Locate the cell with the specified text and output its (x, y) center coordinate. 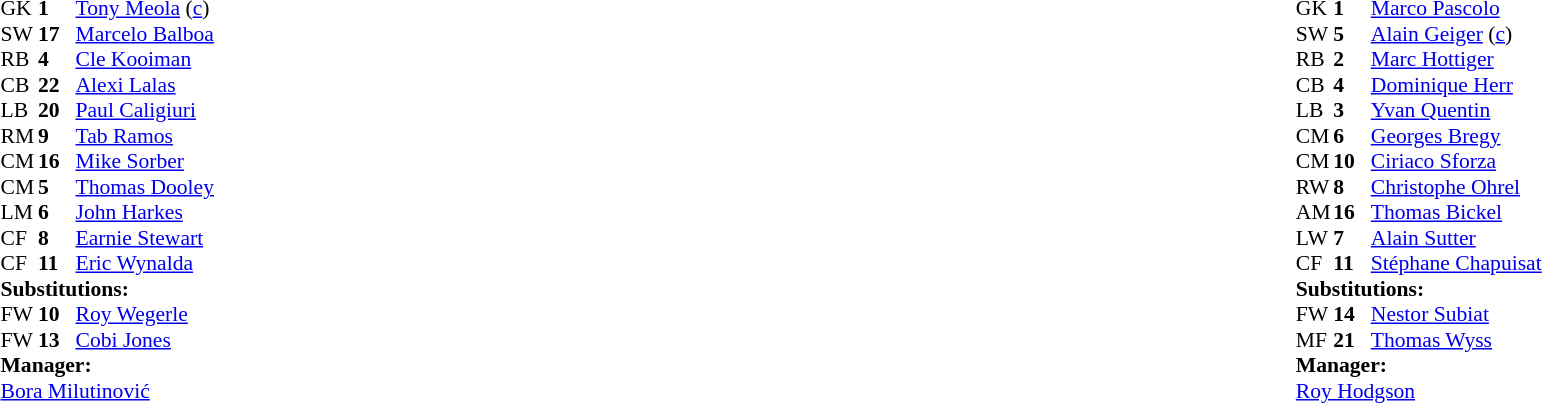
Mike Sorber (145, 161)
LW (1315, 238)
Thomas Bickel (1456, 213)
Yvan Quentin (1456, 111)
Christophe Ohrel (1456, 187)
Alexi Lalas (145, 85)
Paul Caligiuri (145, 111)
9 (57, 136)
13 (57, 340)
Roy Wegerle (145, 315)
20 (57, 111)
Alain Sutter (1456, 238)
Ciriaco Sforza (1456, 161)
Marcelo Balboa (145, 34)
Earnie Stewart (145, 238)
Georges Bregy (1456, 136)
Cle Kooiman (145, 59)
21 (1352, 340)
Nestor Subiat (1456, 315)
Dominique Herr (1456, 85)
AM (1315, 213)
LM (19, 213)
Thomas Wyss (1456, 340)
RM (19, 136)
2 (1352, 59)
Stéphane Chapuisat (1456, 263)
3 (1352, 111)
Eric Wynalda (145, 263)
RW (1315, 187)
Marc Hottiger (1456, 59)
Cobi Jones (145, 340)
Alain Geiger (c) (1456, 34)
Tab Ramos (145, 136)
Thomas Dooley (145, 187)
MF (1315, 340)
7 (1352, 238)
John Harkes (145, 213)
17 (57, 34)
14 (1352, 315)
22 (57, 85)
